Determine the [x, y] coordinate at the center of the cell enclosing the given text.  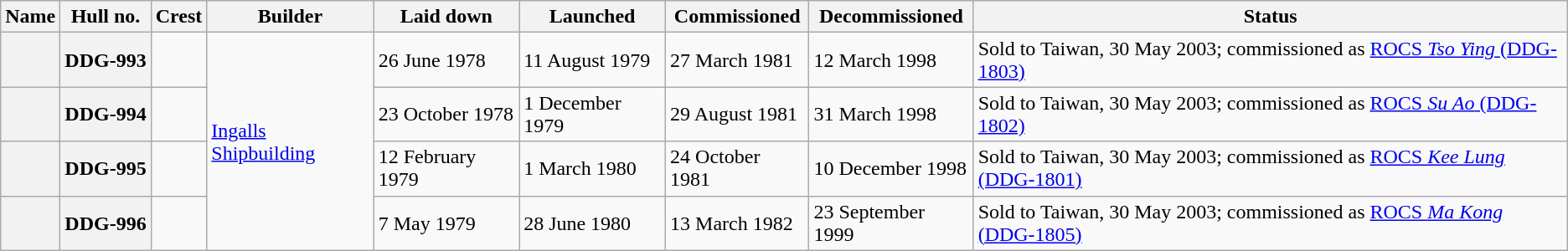
1 December 1979 [593, 114]
Sold to Taiwan, 30 May 2003; commissioned as ROCS Su Ao (DDG-1802) [1270, 114]
Sold to Taiwan, 30 May 2003; commissioned as ROCS Tso Ying (DDG-1803) [1270, 60]
Hull no. [106, 17]
7 May 1979 [446, 223]
Crest [179, 17]
23 September 1999 [891, 223]
Commissioned [737, 17]
24 October 1981 [737, 169]
28 June 1980 [593, 223]
26 June 1978 [446, 60]
DDG-993 [106, 60]
23 October 1978 [446, 114]
12 March 1998 [891, 60]
1 March 1980 [593, 169]
11 August 1979 [593, 60]
31 March 1998 [891, 114]
Ingalls Shipbuilding [290, 141]
Status [1270, 17]
DDG-994 [106, 114]
DDG-995 [106, 169]
Name [30, 17]
13 March 1982 [737, 223]
27 March 1981 [737, 60]
Builder [290, 17]
Sold to Taiwan, 30 May 2003; commissioned as ROCS Ma Kong (DDG-1805) [1270, 223]
Decommissioned [891, 17]
Launched [593, 17]
Sold to Taiwan, 30 May 2003; commissioned as ROCS Kee Lung (DDG-1801) [1270, 169]
10 December 1998 [891, 169]
12 February 1979 [446, 169]
DDG-996 [106, 223]
29 August 1981 [737, 114]
Laid down [446, 17]
